Identify which cell holds the provided text, then report its (x, y) central coordinate. 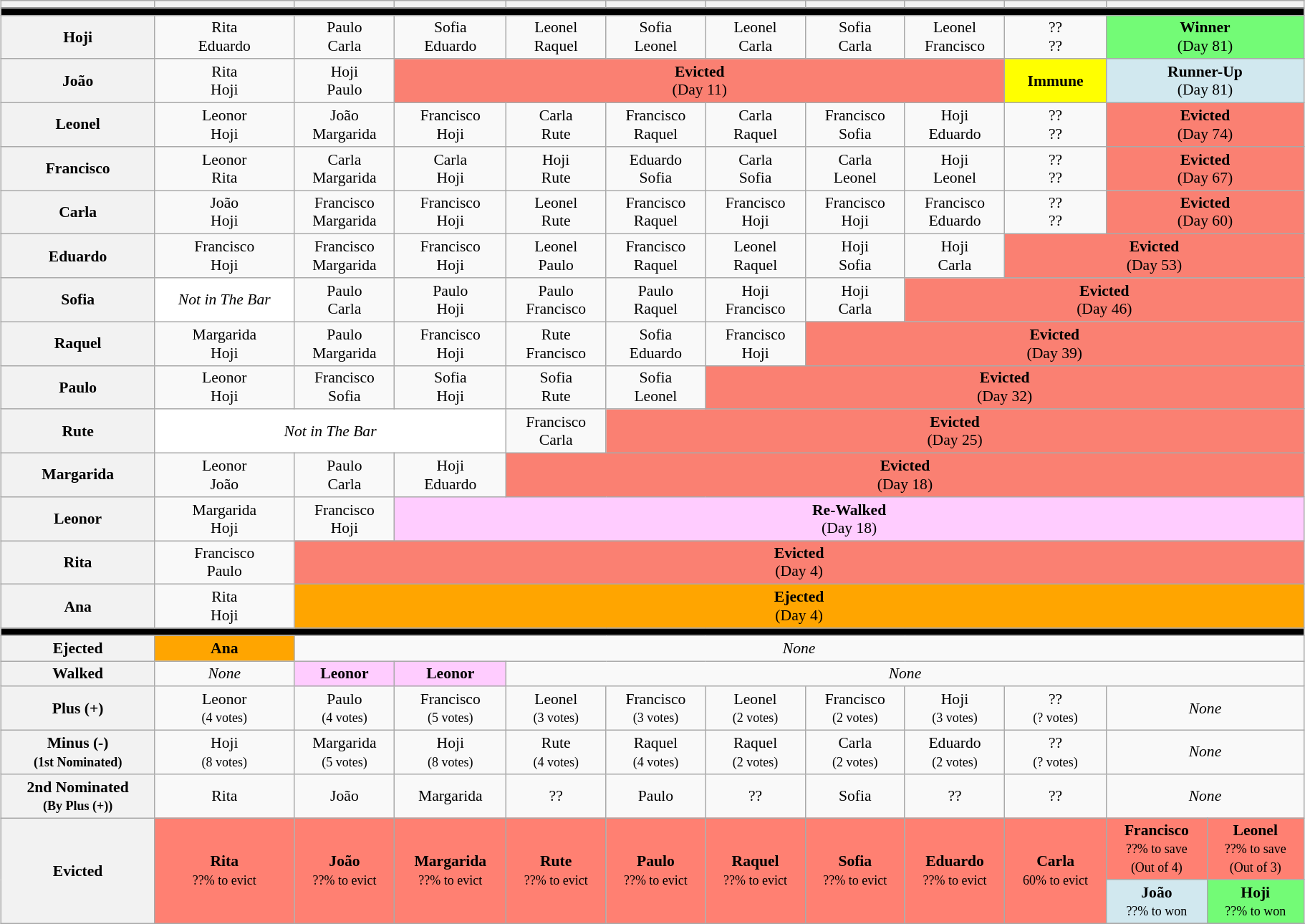
Eduardo??% to evict (954, 871)
Eduardo (78, 256)
Evicted (78, 871)
RuteFrancisco (556, 344)
Hoji (78, 37)
PauloFrancisco (556, 299)
LeonelPaulo (556, 256)
LeonelFrancisco (954, 37)
Rute??% to evict (556, 871)
Evicted (Day 74) (1205, 125)
LeonorJoão (225, 476)
HojiPaulo (345, 82)
Paulo??% to evict (656, 871)
Sofia??% to evict (855, 871)
Carla(2 votes) (855, 752)
CarlaSofia (755, 169)
Francisco(3 votes) (656, 709)
Evicted (Day 4) (799, 563)
João??% to evict (345, 871)
Runner-Up (Day 81) (1205, 82)
Immune (1056, 82)
JoãoMargarida (345, 125)
Carla60% to evict (1056, 871)
Margarida??% to evict (451, 871)
Eduardo(2 votes) (954, 752)
HojiFrancisco (755, 299)
Evicted (Day 67) (1205, 169)
CarlaMargarida (345, 169)
Paulo(4 votes) (345, 709)
Francisco(5 votes) (451, 709)
Evicted (Day 53) (1155, 256)
Margarida(5 votes) (345, 752)
Minus (-)(1st Nominated) (78, 752)
Raquel(2 votes) (755, 752)
Evicted (Day 39) (1054, 344)
EduardoSofia (656, 169)
JoãoHoji (225, 212)
Hoji(3 votes) (954, 709)
RitaEduardo (225, 37)
Evicted (Day 11) (700, 82)
Leonel (78, 125)
FranciscoEduardo (954, 212)
Francisco (78, 169)
FranciscoPaulo (225, 563)
HojiSofia (855, 256)
SofiaHoji (451, 387)
Evicted (Day 46) (1104, 299)
Leonel??% to save(Out of 3) (1255, 850)
Carla (78, 212)
FranciscoCarla (556, 431)
Evicted (Day 25) (955, 431)
PauloHoji (451, 299)
Ejected (78, 648)
Raquel (78, 344)
Leonel(3 votes) (556, 709)
Francisco??% to save(Out of 4) (1157, 850)
Leonor(4 votes) (225, 709)
LeonelRute (556, 212)
PauloRaquel (656, 299)
João??% to won (1157, 903)
HojiLeonel (954, 169)
Leonel(2 votes) (755, 709)
Hoji??% to won (1255, 903)
Francisco(2 votes) (855, 709)
CarlaHoji (451, 169)
Evicted (Day 32) (1004, 387)
CarlaRaquel (755, 125)
CarlaRute (556, 125)
2nd Nominated(By Plus (+)) (78, 797)
SofiaRute (556, 387)
Raquel(4 votes) (656, 752)
LeonelCarla (755, 37)
LeonorRita (225, 169)
Evicted (Day 60) (1205, 212)
Plus (+) (78, 709)
Rute(4 votes) (556, 752)
CarlaLeonel (855, 169)
Rute (78, 431)
Evicted (Day 18) (905, 476)
Re-Walked (Day 18) (849, 519)
SofiaCarla (855, 37)
Raquel??% to evict (755, 871)
HojiRute (556, 169)
Rita??% to evict (225, 871)
Ejected (Day 4) (799, 606)
Winner (Day 81) (1205, 37)
PauloMargarida (345, 344)
Walked (78, 674)
